Provide the (X, Y) coordinate of the cell's center where the given text is located.  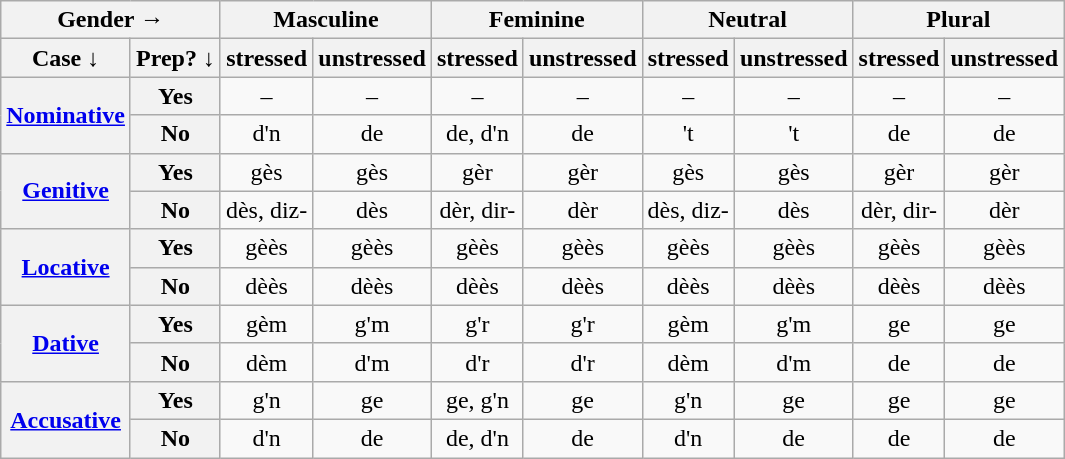
Feminine (536, 20)
Neutral (748, 20)
Genitive (66, 191)
Gender → (111, 20)
Locative (66, 267)
Dative (66, 343)
Accusative (66, 419)
Nominative (66, 115)
ge, g'n (477, 400)
Case ↓ (66, 58)
Masculine (326, 20)
Plural (958, 20)
Prep? ↓ (175, 58)
